Return [x, y] of the center of cell containing provided text 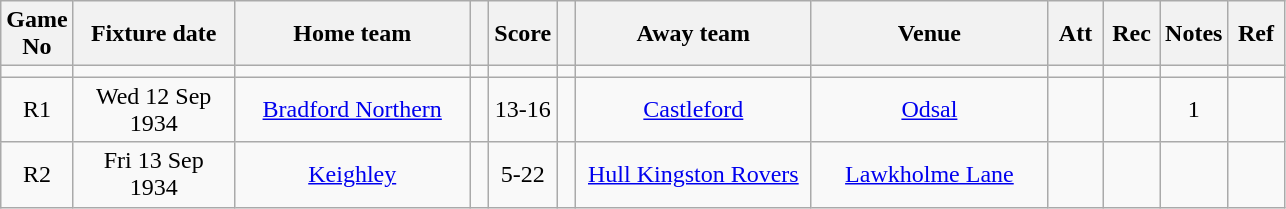
Away team [693, 34]
5-22 [523, 174]
13-16 [523, 110]
Fri 13 Sep 1934 [154, 174]
Keighley [352, 174]
Notes [1194, 34]
Score [523, 34]
Att [1075, 34]
Odsal [929, 110]
Hull Kingston Rovers [693, 174]
1 [1194, 110]
Venue [929, 34]
Home team [352, 34]
R2 [37, 174]
Game No [37, 34]
Wed 12 Sep 1934 [154, 110]
Lawkholme Lane [929, 174]
Bradford Northern [352, 110]
Rec [1132, 34]
R1 [37, 110]
Ref [1256, 34]
Fixture date [154, 34]
Castleford [693, 110]
